Find where the given text appears and provide that cell's center as [X, Y] coordinate. 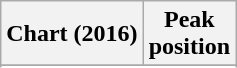
Chart (2016) [72, 34]
Peakposition [189, 34]
